Detect which cell encompasses the target text, then output its (X, Y) center coordinate. 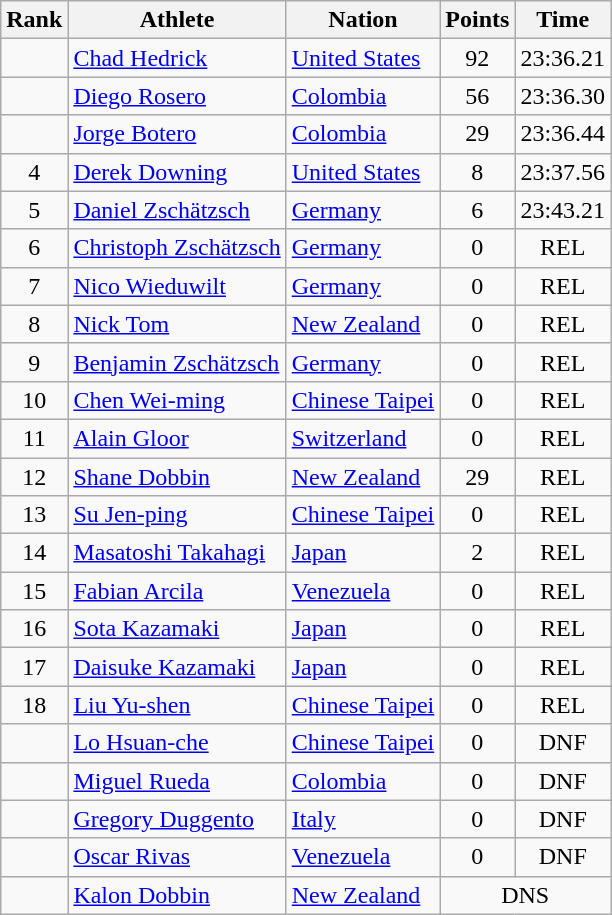
Chad Hedrick (177, 58)
Chen Wei-ming (177, 400)
7 (34, 286)
18 (34, 705)
2 (478, 553)
Points (478, 20)
Christoph Zschätzsch (177, 248)
Shane Dobbin (177, 477)
Liu Yu-shen (177, 705)
Kalon Dobbin (177, 895)
Oscar Rivas (177, 857)
Rank (34, 20)
DNS (526, 895)
10 (34, 400)
23:36.21 (563, 58)
Daisuke Kazamaki (177, 667)
Nico Wieduwilt (177, 286)
Italy (363, 819)
23:37.56 (563, 172)
23:43.21 (563, 210)
14 (34, 553)
9 (34, 362)
13 (34, 515)
Gregory Duggento (177, 819)
Nick Tom (177, 324)
Benjamin Zschätzsch (177, 362)
Alain Gloor (177, 438)
Su Jen-ping (177, 515)
Time (563, 20)
16 (34, 629)
Lo Hsuan-che (177, 743)
92 (478, 58)
Daniel Zschätzsch (177, 210)
Jorge Botero (177, 134)
15 (34, 591)
11 (34, 438)
56 (478, 96)
Masatoshi Takahagi (177, 553)
23:36.30 (563, 96)
Fabian Arcila (177, 591)
4 (34, 172)
Athlete (177, 20)
Miguel Rueda (177, 781)
Diego Rosero (177, 96)
Derek Downing (177, 172)
Sota Kazamaki (177, 629)
Switzerland (363, 438)
12 (34, 477)
Nation (363, 20)
5 (34, 210)
17 (34, 667)
23:36.44 (563, 134)
